Capture the cell that displays the provided text and extract its (x, y) central coordinate. 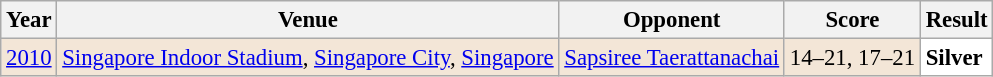
Year (29, 20)
Result (956, 20)
Singapore Indoor Stadium, Singapore City, Singapore (308, 58)
14–21, 17–21 (852, 58)
Opponent (672, 20)
Score (852, 20)
Sapsiree Taerattanachai (672, 58)
Silver (956, 58)
Venue (308, 20)
2010 (29, 58)
